Provide the [x, y] coordinate of the cell's center where the given text is located.  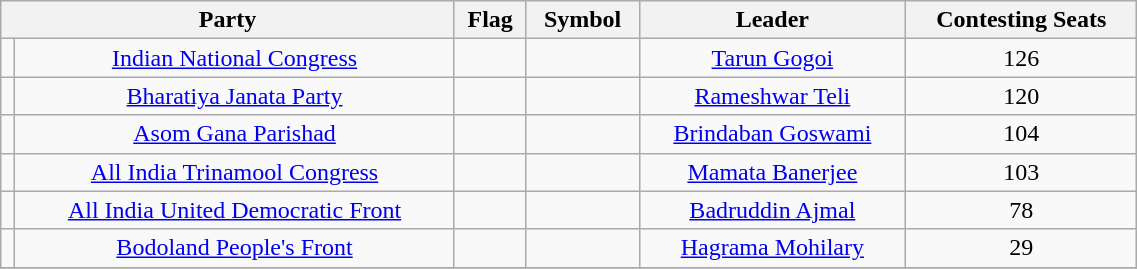
Tarun Gogoi [772, 58]
104 [1022, 134]
Indian National Congress [234, 58]
78 [1022, 210]
Bodoland People's Front [234, 248]
103 [1022, 172]
120 [1022, 96]
Symbol [582, 20]
Brindaban Goswami [772, 134]
All India United Democratic Front [234, 210]
Rameshwar Teli [772, 96]
Leader [772, 20]
29 [1022, 248]
All India Trinamool Congress [234, 172]
Party [228, 20]
Asom Gana Parishad [234, 134]
126 [1022, 58]
Badruddin Ajmal [772, 210]
Contesting Seats [1022, 20]
Hagrama Mohilary [772, 248]
Flag [490, 20]
Bharatiya Janata Party [234, 96]
Mamata Banerjee [772, 172]
